Detect which cell encompasses the target text, then output its [x, y] center coordinate. 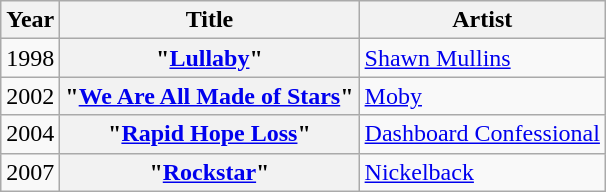
1998 [30, 58]
2004 [30, 134]
Year [30, 20]
2007 [30, 172]
"We Are All Made of Stars" [210, 96]
Shawn Mullins [482, 58]
2002 [30, 96]
"Rockstar" [210, 172]
Moby [482, 96]
"Lullaby" [210, 58]
Dashboard Confessional [482, 134]
Title [210, 20]
Nickelback [482, 172]
Artist [482, 20]
"Rapid Hope Loss" [210, 134]
